Find where the given text appears and provide that cell's center as [X, Y] coordinate. 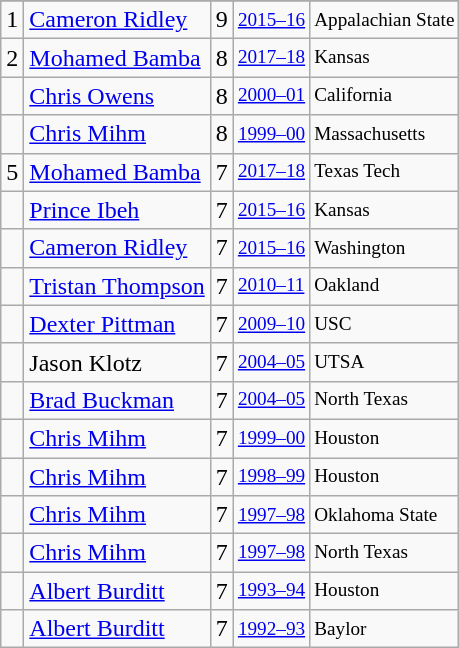
USC [384, 324]
Tristan Thompson [117, 286]
Appalachian State [384, 20]
2 [12, 58]
Washington [384, 248]
Texas Tech [384, 172]
Chris Owens [117, 96]
1993–94 [271, 591]
Oakland [384, 286]
California [384, 96]
Massachusetts [384, 134]
1998–99 [271, 477]
2009–10 [271, 324]
5 [12, 172]
Brad Buckman [117, 400]
2010–11 [271, 286]
Jason Klotz [117, 362]
Prince Ibeh [117, 210]
2000–01 [271, 96]
UTSA [384, 362]
Oklahoma State [384, 515]
Baylor [384, 629]
9 [222, 20]
Dexter Pittman [117, 324]
1992–93 [271, 629]
1 [12, 20]
